Find where the given text appears and provide that cell's center as (X, Y) coordinate. 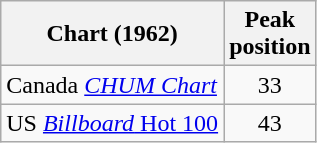
Peakposition (270, 34)
Chart (1962) (112, 34)
43 (270, 123)
Canada CHUM Chart (112, 85)
33 (270, 85)
US Billboard Hot 100 (112, 123)
